Scan for the cell matching the given text and deliver its (X, Y) coordinate at center. 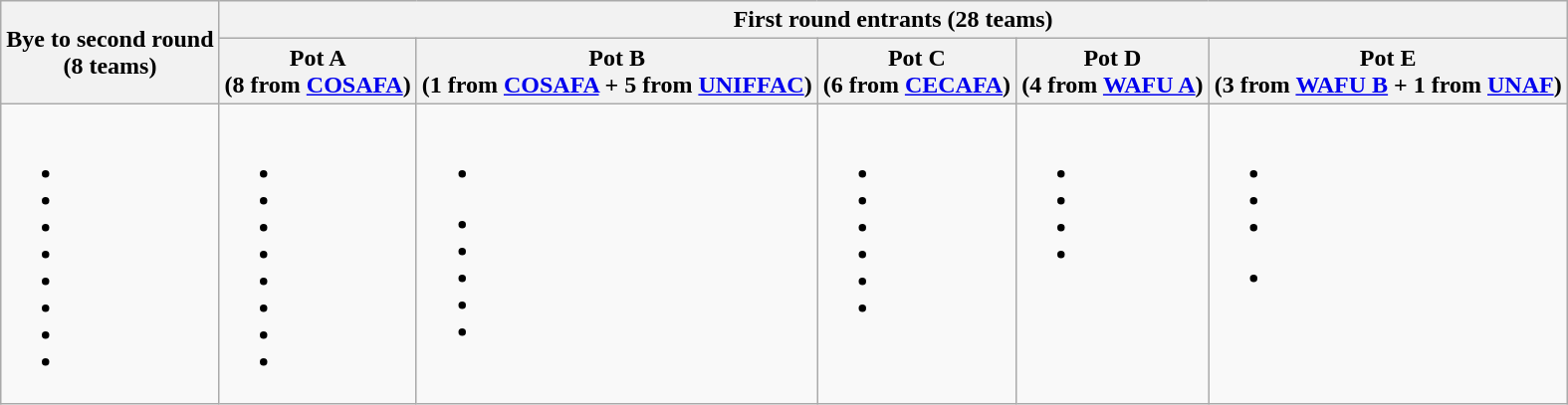
Pot B(1 from COSAFA + 5 from UNIFFAC) (617, 72)
Pot A(8 from COSAFA) (318, 72)
Pot D(4 from WAFU A) (1113, 72)
First round entrants (28 teams) (893, 20)
Bye to second round(8 teams) (110, 52)
Pot E(3 from WAFU B + 1 from UNAF) (1388, 72)
Pot C(6 from CECAFA) (916, 72)
